Pinpoint the cell where the given text exists, returning its (x, y) midpoint coordinate. 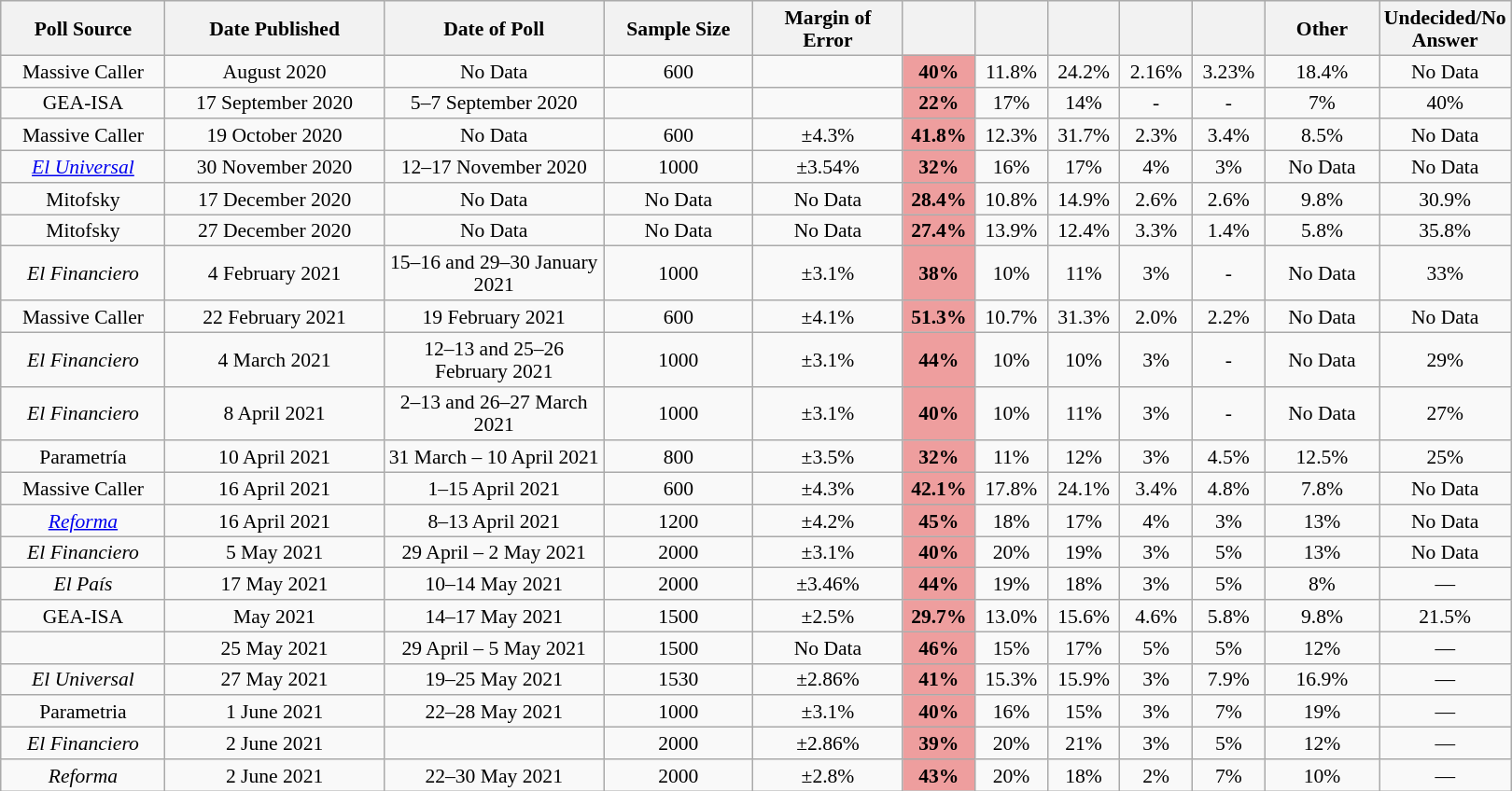
Parametria (82, 711)
1–15 April 2021 (495, 488)
42.1% (939, 488)
4 February 2021 (274, 273)
Sample Size (679, 28)
7.8% (1322, 488)
Date Published (274, 28)
1.4% (1229, 230)
2.3% (1156, 134)
3.3% (1156, 230)
15–16 and 29–30 January 2021 (495, 273)
August 2020 (274, 71)
8% (1322, 584)
12–13 and 25–26 February 2021 (495, 359)
33% (1445, 273)
10–14 May 2021 (495, 584)
22% (939, 103)
45% (939, 520)
22–28 May 2021 (495, 711)
35.8% (1445, 230)
30 November 2020 (274, 166)
Poll Source (82, 28)
2.0% (1156, 316)
4 March 2021 (274, 359)
31.7% (1084, 134)
14% (1084, 103)
2.2% (1229, 316)
8 April 2021 (274, 413)
Undecided/No Answer (1445, 28)
±3.5% (828, 456)
12–17 November 2020 (495, 166)
41.8% (939, 134)
±3.54% (828, 166)
30.9% (1445, 198)
17.8% (1012, 488)
46% (939, 647)
22 February 2021 (274, 316)
19–25 May 2021 (495, 679)
El País (82, 584)
27 May 2021 (274, 679)
14–17 May 2021 (495, 616)
8–13 April 2021 (495, 520)
7.9% (1229, 679)
15.6% (1084, 616)
25 May 2021 (274, 647)
19 February 2021 (495, 316)
15.9% (1084, 679)
29 April – 2 May 2021 (495, 551)
31 March – 10 April 2021 (495, 456)
22–30 May 2021 (495, 774)
31.3% (1084, 316)
±4.1% (828, 316)
29 April – 5 May 2021 (495, 647)
24.2% (1084, 71)
15.3% (1012, 679)
±2.5% (828, 616)
27 December 2020 (274, 230)
13.0% (1012, 616)
Other (1322, 28)
10 April 2021 (274, 456)
13.9% (1012, 230)
8.5% (1322, 134)
4.6% (1156, 616)
51.3% (939, 316)
3.23% (1229, 71)
28.4% (939, 198)
27% (1445, 413)
43% (939, 774)
38% (939, 273)
Parametría (82, 456)
21.5% (1445, 616)
12.3% (1012, 134)
17 September 2020 (274, 103)
5–7 September 2020 (495, 103)
2–13 and 26–27 March 2021 (495, 413)
10.7% (1012, 316)
5 May 2021 (274, 551)
25% (1445, 456)
2.16% (1156, 71)
May 2021 (274, 616)
±4.2% (828, 520)
1200 (679, 520)
16.9% (1322, 679)
39% (939, 742)
12.4% (1084, 230)
17 December 2020 (274, 198)
10.8% (1012, 198)
11.8% (1012, 71)
Date of Poll (495, 28)
4.8% (1229, 488)
18.4% (1322, 71)
29% (1445, 359)
800 (679, 456)
19 October 2020 (274, 134)
12.5% (1322, 456)
14.9% (1084, 198)
Margin of Error (828, 28)
±3.46% (828, 584)
±2.8% (828, 774)
1530 (679, 679)
2% (1156, 774)
41% (939, 679)
27.4% (939, 230)
21% (1084, 742)
4.5% (1229, 456)
17 May 2021 (274, 584)
29.7% (939, 616)
24.1% (1084, 488)
1 June 2021 (274, 711)
